Capture the cell that displays the provided text and extract its [x, y] central coordinate. 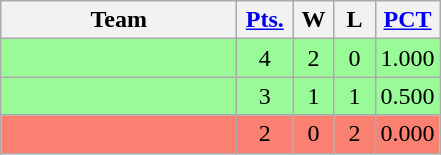
Pts. [265, 20]
4 [265, 58]
W [314, 20]
L [354, 20]
0.000 [408, 134]
0.500 [408, 96]
Team [119, 20]
1.000 [408, 58]
3 [265, 96]
PCT [408, 20]
